Pinpoint the cell where the given text exists, returning its (x, y) midpoint coordinate. 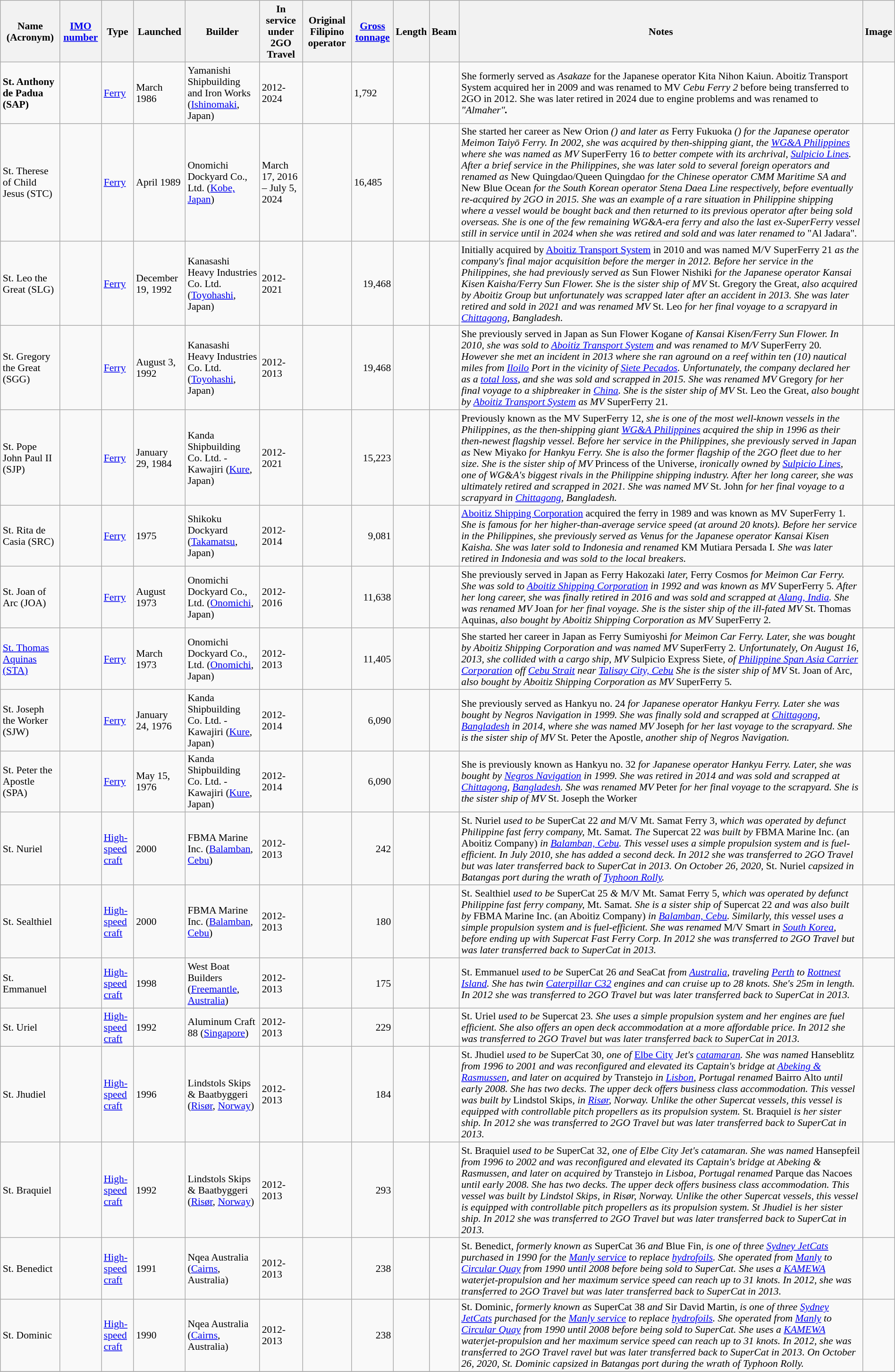
August 1973 (160, 597)
Gross tonnage (372, 31)
St. Gregory the Great (SGG) (30, 368)
Onomichi Dockyard Co., Ltd. (Kobe, Japan) (222, 182)
St. Braquiel (30, 1190)
16,485 (372, 182)
St. Uriel (30, 1027)
In service under 2GO Travel (281, 31)
West Boat Builders (Freemantle, Australia) (222, 983)
Builder (222, 31)
December 19, 1992 (160, 284)
1975 (160, 536)
March 1973 (160, 659)
1996 (160, 1094)
11,405 (372, 659)
January 29, 1984 (160, 457)
229 (372, 1027)
IMO number (81, 31)
August 3, 1992 (160, 368)
1991 (160, 1268)
St. Thomas Aquinas (STA) (30, 659)
St. Joan of Arc (JOA) (30, 597)
St. Emmanuel (30, 983)
St. Joseph the Worker (SJW) (30, 720)
Length (411, 31)
St. Rita de Casia (SRC) (30, 536)
180 (372, 922)
Yamanishi Shipbuilding and Iron Works (Ishinomaki, Japan) (222, 93)
St. Sealthiel (30, 922)
St. Nuriel (30, 849)
9,081 (372, 536)
Image (878, 31)
293 (372, 1190)
St. Leo the Great (SLG) (30, 284)
Beam (444, 31)
15,223 (372, 457)
Original Filipino operator (327, 31)
Aluminum Craft 88 (Singapore) (222, 1027)
175 (372, 983)
March 17, 2016 – July 5, 2024 (281, 182)
St. Peter the Apostle (SPA) (30, 781)
2012-2024 (281, 93)
1998 (160, 983)
May 15, 1976 (160, 781)
April 1989 (160, 182)
St. Pope John Paul II (SJP) (30, 457)
January 24, 1976 (160, 720)
184 (372, 1094)
Name (Acronym) (30, 31)
St. Therese of Child Jesus (STC) (30, 182)
St. Jhudiel (30, 1094)
St. Anthony de Padua (SAP) (30, 93)
Launched (160, 31)
1,792 (372, 93)
242 (372, 849)
St. Benedict (30, 1268)
Shikoku Dockyard (Takamatsu, Japan) (222, 536)
1990 (160, 1335)
March 1986 (160, 93)
Notes (661, 31)
St. Dominic (30, 1335)
Type (118, 31)
11,638 (372, 597)
2012-2016 (281, 597)
